From the cell containing the given text, extract its center point as (x, y) coordinate. 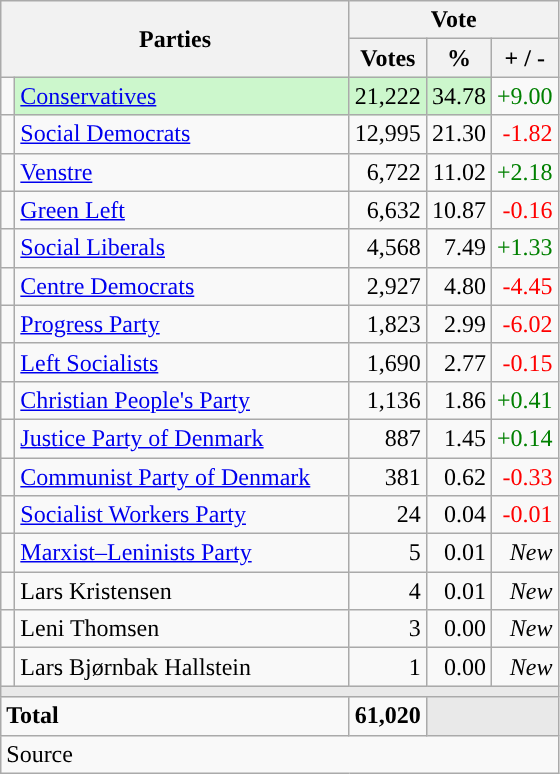
% (458, 58)
2.77 (458, 362)
Justice Party of Denmark (182, 438)
Leni Thomsen (182, 629)
Progress Party (182, 324)
6,722 (388, 172)
+2.18 (524, 172)
6,632 (388, 210)
11.02 (458, 172)
Total (176, 716)
5 (388, 553)
4 (388, 591)
1.86 (458, 400)
Votes (388, 58)
0.04 (458, 515)
Green Left (182, 210)
10.87 (458, 210)
Vote (454, 20)
-0.16 (524, 210)
0.62 (458, 477)
-0.33 (524, 477)
61,020 (388, 716)
1,690 (388, 362)
+1.33 (524, 248)
2,927 (388, 286)
1.45 (458, 438)
-6.02 (524, 324)
Communist Party of Denmark (182, 477)
7.49 (458, 248)
Lars Bjørnbak Hallstein (182, 667)
Marxist–Leninists Party (182, 553)
+9.00 (524, 96)
21.30 (458, 134)
Social Liberals (182, 248)
Source (280, 754)
Socialist Workers Party (182, 515)
Parties (176, 39)
887 (388, 438)
Christian People's Party (182, 400)
-4.45 (524, 286)
21,222 (388, 96)
4.80 (458, 286)
Centre Democrats (182, 286)
Left Socialists (182, 362)
4,568 (388, 248)
Conservatives (182, 96)
1,136 (388, 400)
3 (388, 629)
Venstre (182, 172)
24 (388, 515)
-0.15 (524, 362)
+0.41 (524, 400)
2.99 (458, 324)
381 (388, 477)
-0.01 (524, 515)
Lars Kristensen (182, 591)
-1.82 (524, 134)
1,823 (388, 324)
+ / - (524, 58)
34.78 (458, 96)
+0.14 (524, 438)
1 (388, 667)
12,995 (388, 134)
Social Democrats (182, 134)
